Provide the (X, Y) coordinate of the cell's center where the given text is located.  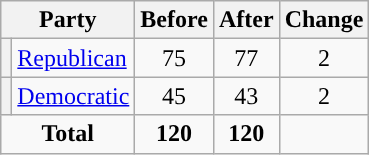
Party (68, 20)
77 (246, 58)
Total (68, 134)
75 (174, 58)
Republican (74, 58)
Change (324, 20)
43 (246, 96)
Before (174, 20)
Democratic (74, 96)
After (246, 20)
45 (174, 96)
